Return the (X, Y) coordinate for the center point of the cell that contains the specified text.  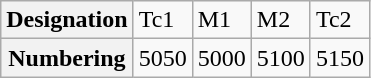
M2 (280, 20)
5100 (280, 58)
Designation (67, 20)
M1 (222, 20)
Tc1 (162, 20)
5050 (162, 58)
Tc2 (340, 20)
5000 (222, 58)
5150 (340, 58)
Numbering (67, 58)
